Return [X, Y] of the center of cell containing provided text 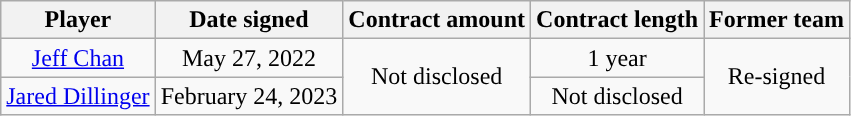
Jared Dillinger [78, 96]
Former team [777, 20]
Re-signed [777, 77]
Contract amount [437, 20]
Contract length [618, 20]
Date signed [249, 20]
May 27, 2022 [249, 58]
Player [78, 20]
Jeff Chan [78, 58]
February 24, 2023 [249, 96]
1 year [618, 58]
